Scan for the cell matching the given text and deliver its (x, y) coordinate at center. 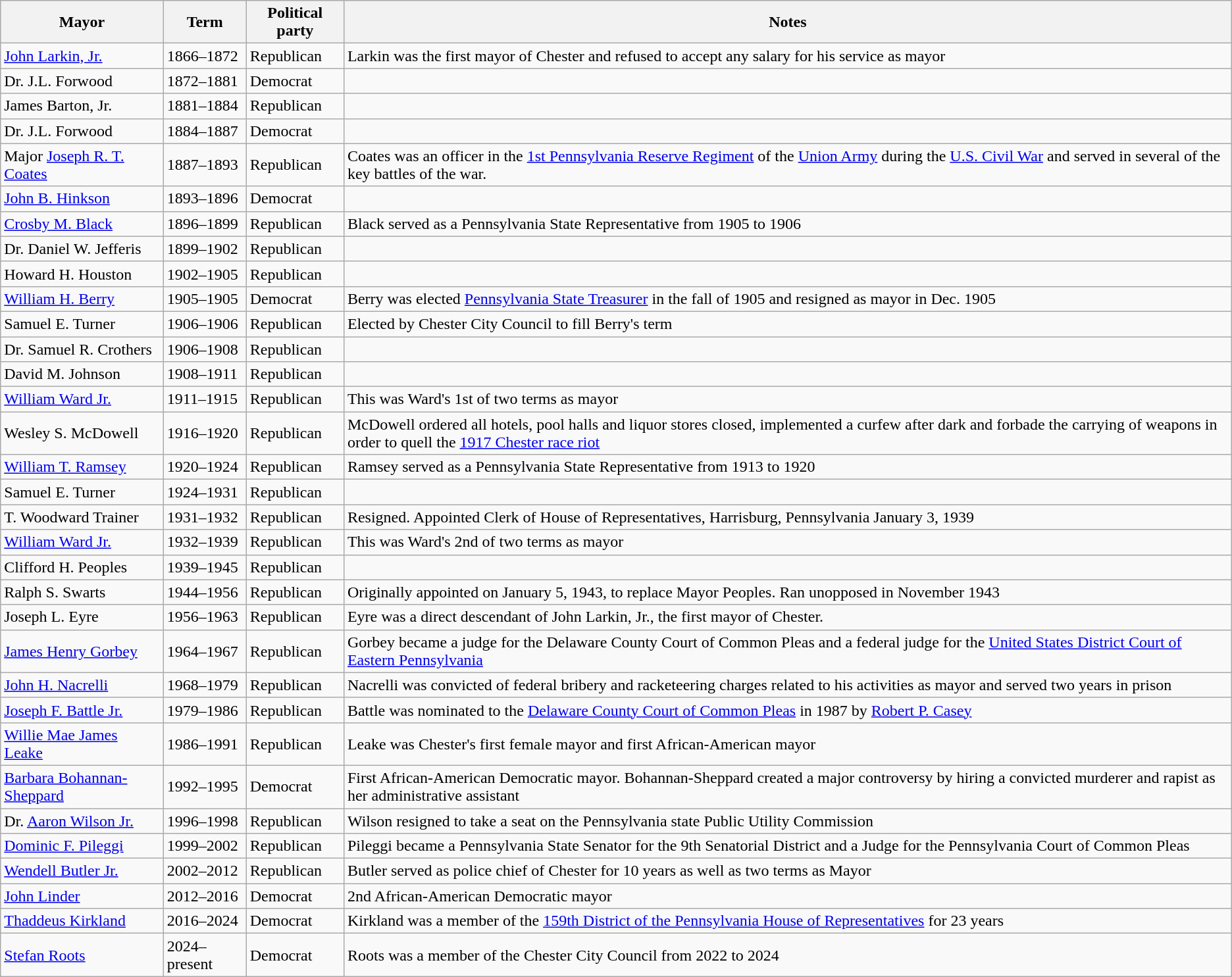
1944–1956 (205, 592)
1956–1963 (205, 617)
Mayor (82, 22)
2012–2016 (205, 896)
Ralph S. Swarts (82, 592)
Black served as a Pennsylvania State Representative from 1905 to 1906 (787, 224)
1908–1911 (205, 374)
1887–1893 (205, 164)
1999–2002 (205, 846)
1992–1995 (205, 787)
Barbara Bohannan-Sheppard (82, 787)
1939–1945 (205, 567)
1905–1905 (205, 299)
David M. Johnson (82, 374)
This was Ward's 1st of two terms as mayor (787, 399)
Joseph L. Eyre (82, 617)
James Barton, Jr. (82, 106)
1920–1924 (205, 467)
Leake was Chester's first female mayor and first African-American mayor (787, 743)
2002–2012 (205, 871)
T. Woodward Trainer (82, 517)
1964–1967 (205, 651)
Stefan Roots (82, 955)
Major Joseph R. T. Coates (82, 164)
Wendell Butler Jr. (82, 871)
Wesley S. McDowell (82, 433)
Ramsey served as a Pennsylvania State Representative from 1913 to 1920 (787, 467)
Howard H. Houston (82, 274)
Elected by Chester City Council to fill Berry's term (787, 324)
1881–1884 (205, 106)
1893–1896 (205, 199)
1872–1881 (205, 81)
1986–1991 (205, 743)
John B. Hinkson (82, 199)
Dominic F. Pileggi (82, 846)
Nacrelli was convicted of federal bribery and racketeering charges related to his activities as mayor and served two years in prison (787, 685)
2016–2024 (205, 921)
1924–1931 (205, 492)
1916–1920 (205, 433)
Kirkland was a member of the 159th District of the Pennsylvania House of Representatives for 23 years (787, 921)
1968–1979 (205, 685)
Pileggi became a Pennsylvania State Senator for the 9th Senatorial District and a Judge for the Pennsylvania Court of Common Pleas (787, 846)
Term (205, 22)
Joseph F. Battle Jr. (82, 710)
John Larkin, Jr. (82, 56)
William H. Berry (82, 299)
This was Ward's 2nd of two terms as mayor (787, 542)
1931–1932 (205, 517)
Gorbey became a judge for the Delaware County Court of Common Pleas and a federal judge for the United States District Court of Eastern Pennsylvania (787, 651)
John Linder (82, 896)
1866–1872 (205, 56)
Notes (787, 22)
1884–1887 (205, 131)
John H. Nacrelli (82, 685)
1996–1998 (205, 820)
William T. Ramsey (82, 467)
1906–1906 (205, 324)
Resigned. Appointed Clerk of House of Representatives, Harrisburg, Pennsylvania January 3, 1939 (787, 517)
1979–1986 (205, 710)
2nd African-American Democratic mayor (787, 896)
Originally appointed on January 5, 1943, to replace Mayor Peoples. Ran unopposed in November 1943 (787, 592)
Butler served as police chief of Chester for 10 years as well as two terms as Mayor (787, 871)
1899–1902 (205, 249)
Dr. Aaron Wilson Jr. (82, 820)
Berry was elected Pennsylvania State Treasurer in the fall of 1905 and resigned as mayor in Dec. 1905 (787, 299)
1911–1915 (205, 399)
Dr. Daniel W. Jefferis (82, 249)
James Henry Gorbey (82, 651)
2024–present (205, 955)
Roots was a member of the Chester City Council from 2022 to 2024 (787, 955)
Dr. Samuel R. Crothers (82, 349)
1896–1899 (205, 224)
Battle was nominated to the Delaware County Court of Common Pleas in 1987 by Robert P. Casey (787, 710)
Political party (295, 22)
Eyre was a direct descendant of John Larkin, Jr., the first mayor of Chester. (787, 617)
Willie Mae James Leake (82, 743)
1932–1939 (205, 542)
Larkin was the first mayor of Chester and refused to accept any salary for his service as mayor (787, 56)
Thaddeus Kirkland (82, 921)
1906–1908 (205, 349)
Crosby M. Black (82, 224)
1902–1905 (205, 274)
Wilson resigned to take a seat on the Pennsylvania state Public Utility Commission (787, 820)
Clifford H. Peoples (82, 567)
